Detect which cell encompasses the target text, then output its [x, y] center coordinate. 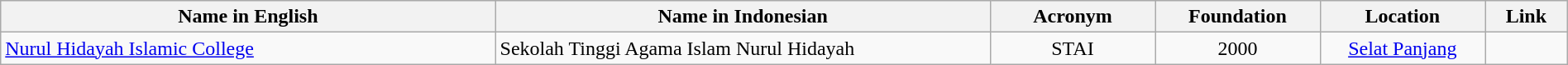
Name in English [248, 17]
Foundation [1237, 17]
Nurul Hidayah Islamic College [248, 48]
2000 [1237, 48]
Name in Indonesian [743, 17]
Selat Panjang [1403, 48]
STAI [1072, 48]
Location [1403, 17]
Acronym [1072, 17]
Link [1527, 17]
Sekolah Tinggi Agama Islam Nurul Hidayah [743, 48]
